Find where the given text appears and provide that cell's center as (x, y) coordinate. 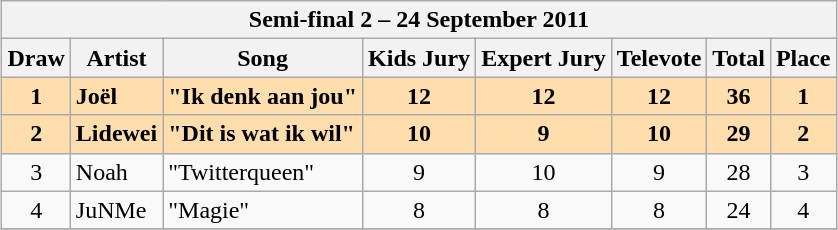
29 (739, 134)
28 (739, 172)
24 (739, 210)
"Magie" (263, 210)
Joël (116, 96)
Draw (36, 58)
JuNMe (116, 210)
Noah (116, 172)
"Dit is wat ik wil" (263, 134)
"Ik denk aan jou" (263, 96)
Kids Jury (420, 58)
36 (739, 96)
Song (263, 58)
Total (739, 58)
Artist (116, 58)
Expert Jury (544, 58)
Televote (658, 58)
Lidewei (116, 134)
"Twitterqueen" (263, 172)
Semi-final 2 – 24 September 2011 (419, 20)
Place (803, 58)
